Search for the cell housing the specified text and yield its [x, y] center coordinate. 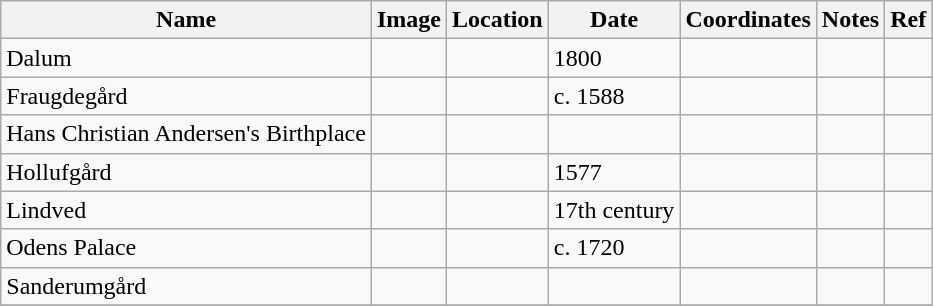
Hollufgård [186, 172]
Ref [908, 20]
17th century [614, 210]
Coordinates [748, 20]
Fraugdegård [186, 96]
c. 1588 [614, 96]
Notes [850, 20]
Lindved [186, 210]
Odens Palace [186, 248]
Location [497, 20]
Date [614, 20]
Name [186, 20]
Hans Christian Andersen's Birthplace [186, 134]
1577 [614, 172]
Image [408, 20]
c. 1720 [614, 248]
1800 [614, 58]
Sanderumgård [186, 286]
Dalum [186, 58]
